Pinpoint the cell where the given text exists, returning its [X, Y] midpoint coordinate. 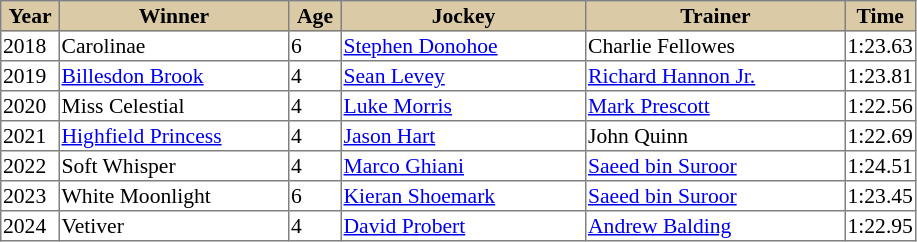
1:23.81 [880, 76]
White Moonlight [174, 196]
Jockey [463, 16]
Soft Whisper [174, 166]
John Quinn [716, 136]
Miss Celestial [174, 106]
2019 [30, 76]
Vetiver [174, 226]
2023 [30, 196]
2018 [30, 46]
Andrew Balding [716, 226]
Richard Hannon Jr. [716, 76]
Year [30, 16]
1:22.95 [880, 226]
Marco Ghiani [463, 166]
Jason Hart [463, 136]
Mark Prescott [716, 106]
Sean Levey [463, 76]
Winner [174, 16]
Carolinae [174, 46]
1:24.51 [880, 166]
Charlie Fellowes [716, 46]
1:23.63 [880, 46]
Luke Morris [463, 106]
Stephen Donohoe [463, 46]
2022 [30, 166]
1:22.56 [880, 106]
Kieran Shoemark [463, 196]
Billesdon Brook [174, 76]
David Probert [463, 226]
2021 [30, 136]
Highfield Princess [174, 136]
2020 [30, 106]
Time [880, 16]
2024 [30, 226]
Trainer [716, 16]
1:22.69 [880, 136]
Age [315, 16]
1:23.45 [880, 196]
